Find where the given text appears and provide that cell's center as (x, y) coordinate. 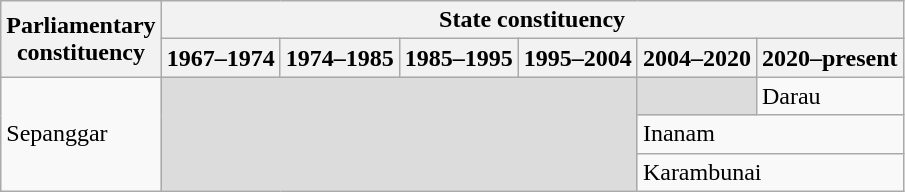
Parliamentaryconstituency (81, 39)
Sepanggar (81, 134)
1985–1995 (458, 58)
2004–2020 (696, 58)
State constituency (532, 20)
2020–present (830, 58)
Inanam (770, 134)
Karambunai (770, 172)
1995–2004 (578, 58)
Darau (830, 96)
1974–1985 (340, 58)
1967–1974 (220, 58)
